Detect which cell encompasses the target text, then output its [X, Y] center coordinate. 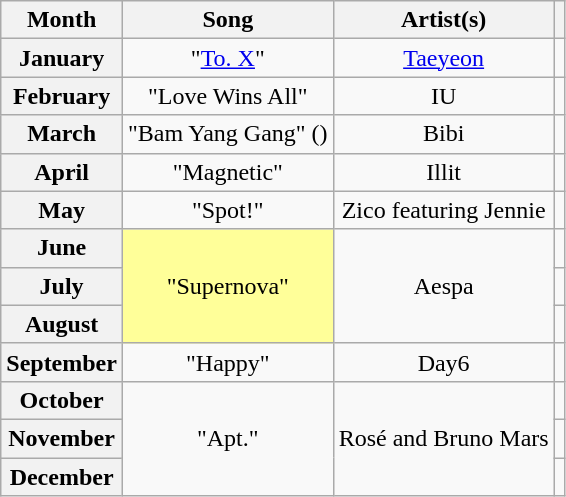
October [62, 400]
Zico featuring Jennie [444, 210]
IU [444, 96]
April [62, 172]
"Magnetic" [228, 172]
"Happy" [228, 362]
November [62, 438]
December [62, 477]
Bibi [444, 134]
"Love Wins All" [228, 96]
Month [62, 20]
March [62, 134]
Day6 [444, 362]
Illit [444, 172]
Aespa [444, 286]
"Supernova" [228, 286]
August [62, 324]
Taeyeon [444, 58]
"Spot!" [228, 210]
May [62, 210]
January [62, 58]
"Bam Yang Gang" () [228, 134]
Artist(s) [444, 20]
"Apt." [228, 438]
Rosé and Bruno Mars [444, 438]
June [62, 248]
"To. X" [228, 58]
February [62, 96]
July [62, 286]
Song [228, 20]
September [62, 362]
